Pinpoint the cell where the given text exists, returning its (X, Y) midpoint coordinate. 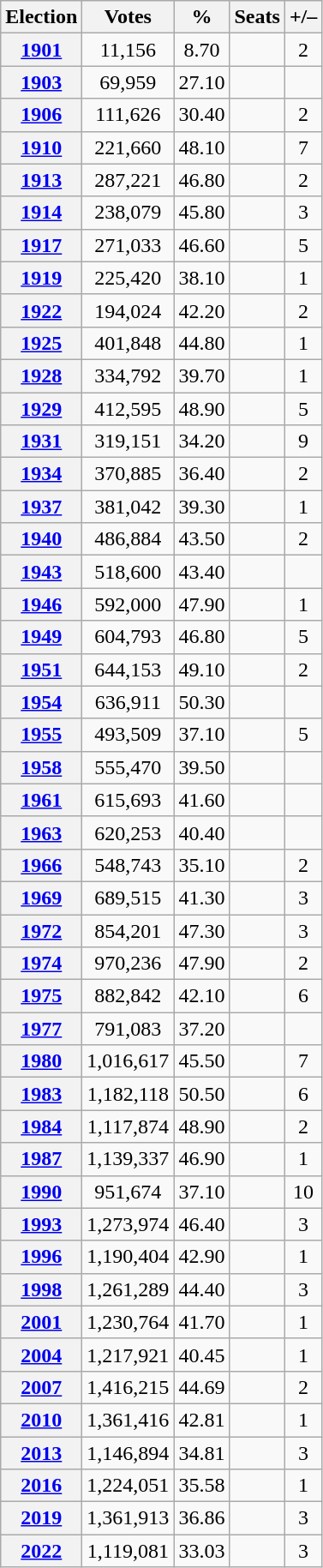
1903 (41, 82)
1,182,118 (129, 1094)
1906 (41, 115)
1943 (41, 572)
970,236 (129, 964)
493,509 (129, 735)
1955 (41, 735)
1940 (41, 539)
644,153 (129, 670)
1951 (41, 670)
1,261,289 (129, 1289)
1931 (41, 442)
1,217,921 (129, 1355)
111,626 (129, 115)
548,743 (129, 865)
401,848 (129, 343)
48.10 (202, 147)
1934 (41, 474)
1,146,894 (129, 1453)
1901 (41, 50)
1928 (41, 375)
1917 (41, 245)
1,119,081 (129, 1551)
1946 (41, 604)
Seats (257, 17)
41.60 (202, 800)
319,151 (129, 442)
238,079 (129, 213)
44.69 (202, 1387)
2022 (41, 1551)
Votes (129, 17)
1980 (41, 1061)
1919 (41, 278)
35.10 (202, 865)
41.70 (202, 1322)
1913 (41, 180)
43.40 (202, 572)
1963 (41, 832)
854,201 (129, 930)
8.70 (202, 50)
38.10 (202, 278)
42.90 (202, 1257)
1969 (41, 898)
36.40 (202, 474)
49.10 (202, 670)
44.40 (202, 1289)
2016 (41, 1486)
615,693 (129, 800)
69,959 (129, 82)
791,083 (129, 1029)
35.58 (202, 1486)
9 (303, 442)
36.86 (202, 1518)
2013 (41, 1453)
1990 (41, 1192)
689,515 (129, 898)
2004 (41, 1355)
34.81 (202, 1453)
1958 (41, 767)
39.30 (202, 507)
1,361,416 (129, 1420)
1983 (41, 1094)
2019 (41, 1518)
40.45 (202, 1355)
1,230,764 (129, 1322)
50.50 (202, 1094)
1,273,974 (129, 1224)
1977 (41, 1029)
30.40 (202, 115)
33.03 (202, 1551)
1,361,913 (129, 1518)
1987 (41, 1159)
221,660 (129, 147)
1984 (41, 1126)
287,221 (129, 180)
636,911 (129, 702)
381,042 (129, 507)
10 (303, 1192)
592,000 (129, 604)
412,595 (129, 409)
1,190,404 (129, 1257)
1996 (41, 1257)
42.20 (202, 310)
2001 (41, 1322)
39.70 (202, 375)
34.20 (202, 442)
271,033 (129, 245)
42.10 (202, 996)
1998 (41, 1289)
1974 (41, 964)
1975 (41, 996)
518,600 (129, 572)
370,885 (129, 474)
45.50 (202, 1061)
334,792 (129, 375)
1922 (41, 310)
% (202, 17)
Election (41, 17)
43.50 (202, 539)
1914 (41, 213)
194,024 (129, 310)
2007 (41, 1387)
+/– (303, 17)
37.20 (202, 1029)
1972 (41, 930)
1949 (41, 637)
225,420 (129, 278)
11,156 (129, 50)
1,416,215 (129, 1387)
1910 (41, 147)
46.90 (202, 1159)
486,884 (129, 539)
951,674 (129, 1192)
39.50 (202, 767)
1954 (41, 702)
1925 (41, 343)
1993 (41, 1224)
41.30 (202, 898)
2010 (41, 1420)
42.81 (202, 1420)
1,117,874 (129, 1126)
1929 (41, 409)
1961 (41, 800)
27.10 (202, 82)
44.80 (202, 343)
882,842 (129, 996)
47.30 (202, 930)
604,793 (129, 637)
1,139,337 (129, 1159)
620,253 (129, 832)
45.80 (202, 213)
555,470 (129, 767)
1,016,617 (129, 1061)
40.40 (202, 832)
46.40 (202, 1224)
1,224,051 (129, 1486)
1937 (41, 507)
50.30 (202, 702)
1966 (41, 865)
46.60 (202, 245)
